Find where the given text appears and provide that cell's center as [x, y] coordinate. 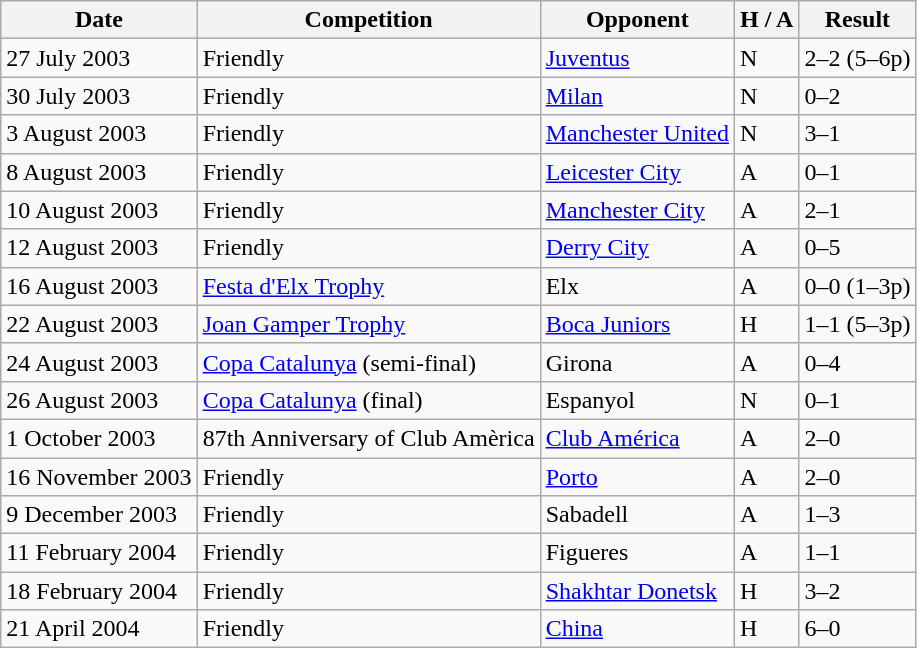
30 July 2003 [99, 96]
1–1 (5–3p) [858, 324]
Juventus [637, 58]
6–0 [858, 629]
24 August 2003 [99, 362]
27 July 2003 [99, 58]
0–4 [858, 362]
Shakhtar Donetsk [637, 591]
12 August 2003 [99, 248]
Copa Catalunya (final) [368, 400]
2–2 (5–6p) [858, 58]
Opponent [637, 20]
Milan [637, 96]
0–2 [858, 96]
Girona [637, 362]
H / A [766, 20]
10 August 2003 [99, 210]
9 December 2003 [99, 515]
87th Anniversary of Club Amèrica [368, 438]
China [637, 629]
Boca Juniors [637, 324]
Derry City [637, 248]
3–1 [858, 134]
Date [99, 20]
Elx [637, 286]
Manchester City [637, 210]
Leicester City [637, 172]
16 August 2003 [99, 286]
3 August 2003 [99, 134]
Sabadell [637, 515]
Espanyol [637, 400]
3–2 [858, 591]
Result [858, 20]
1 October 2003 [99, 438]
11 February 2004 [99, 553]
22 August 2003 [99, 324]
Competition [368, 20]
16 November 2003 [99, 477]
Porto [637, 477]
8 August 2003 [99, 172]
Manchester United [637, 134]
0–5 [858, 248]
1–3 [858, 515]
Festa d'Elx Trophy [368, 286]
18 February 2004 [99, 591]
26 August 2003 [99, 400]
1–1 [858, 553]
0–0 (1–3p) [858, 286]
Figueres [637, 553]
21 April 2004 [99, 629]
Club América [637, 438]
Copa Catalunya (semi-final) [368, 362]
Joan Gamper Trophy [368, 324]
2–1 [858, 210]
